Find where the given text appears and provide that cell's center as [X, Y] coordinate. 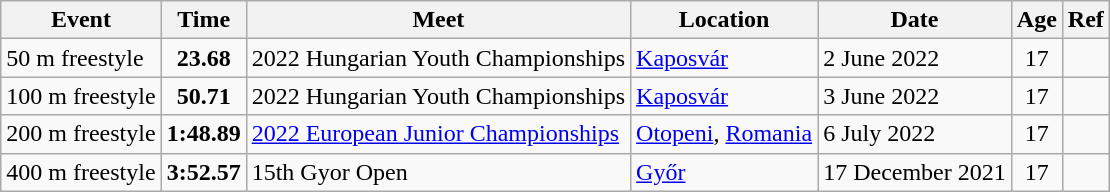
3:52.57 [204, 172]
17 December 2021 [915, 172]
Otopeni, Romania [724, 134]
100 m freestyle [81, 96]
Date [915, 20]
50.71 [204, 96]
200 m freestyle [81, 134]
Age [1036, 20]
Meet [438, 20]
1:48.89 [204, 134]
Location [724, 20]
400 m freestyle [81, 172]
Győr [724, 172]
15th Gyor Open [438, 172]
Ref [1086, 20]
2 June 2022 [915, 58]
50 m freestyle [81, 58]
Event [81, 20]
Time [204, 20]
23.68 [204, 58]
6 July 2022 [915, 134]
2022 European Junior Championships [438, 134]
3 June 2022 [915, 96]
